Identify which cell holds the provided text, then report its (x, y) central coordinate. 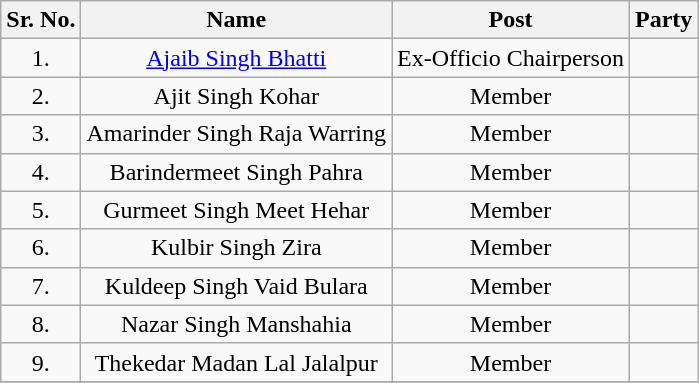
Ajit Singh Kohar (236, 96)
Nazar Singh Manshahia (236, 324)
Barindermeet Singh Pahra (236, 172)
3. (41, 134)
1. (41, 58)
Sr. No. (41, 20)
Post (511, 20)
Kuldeep Singh Vaid Bulara (236, 286)
Amarinder Singh Raja Warring (236, 134)
Ex-Officio Chairperson (511, 58)
4. (41, 172)
8. (41, 324)
5. (41, 210)
2. (41, 96)
Kulbir Singh Zira (236, 248)
Party (663, 20)
Thekedar Madan Lal Jalalpur (236, 362)
Ajaib Singh Bhatti (236, 58)
7. (41, 286)
9. (41, 362)
6. (41, 248)
Name (236, 20)
Gurmeet Singh Meet Hehar (236, 210)
